For the text-containing cell, return its midpoint in [X, Y] coordinate format. 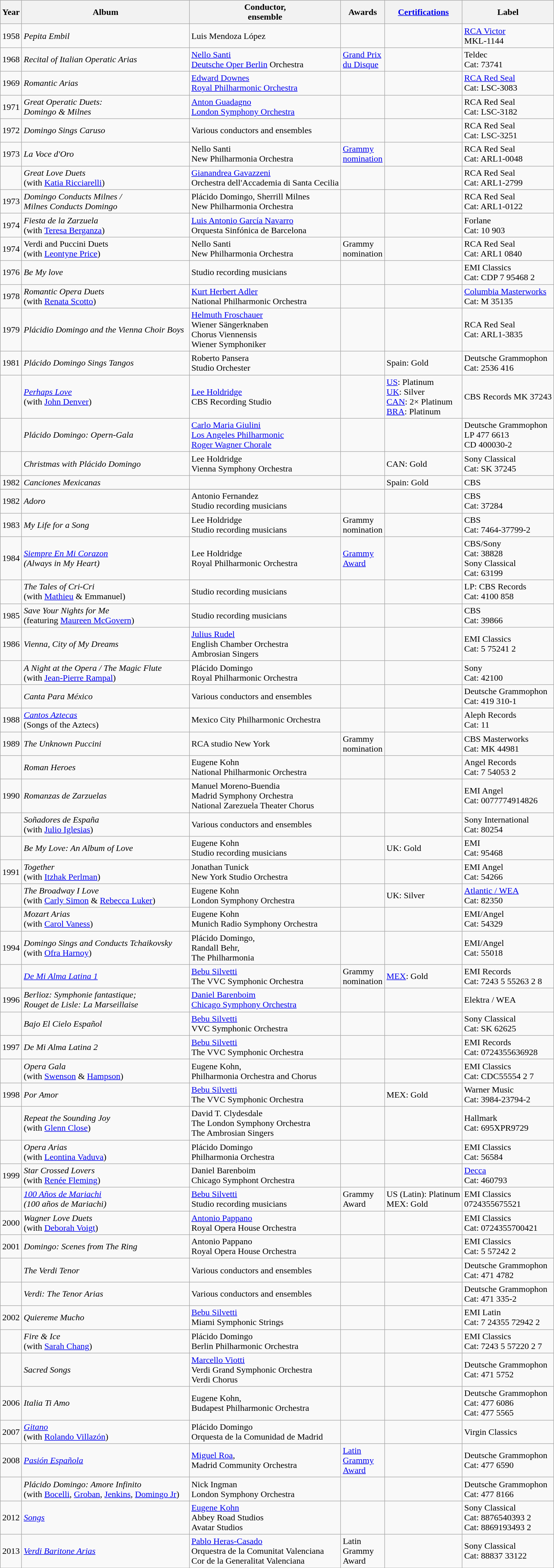
SonyCat: 42100 [508, 672]
2006 [11, 1403]
Sacred Songs [105, 1370]
Deutsche GrammophonCat: 471 5752 [508, 1370]
Mexico City Philharmonic Orchestra [265, 720]
La Voce d'Oro [105, 154]
CBS MasterworksCat: MK 44981 [508, 744]
Nick IngmanLondon Symphony Orchestra [265, 1489]
Roman Heroes [105, 768]
Repeat the Sounding Joy(with Glenn Close) [105, 1123]
Plácido Domingo,Randall Behr,The Philharmonia [265, 948]
Deutsche GrammophonCat: 2536 416 [508, 363]
CBS [508, 482]
Gitano(with Rolando Villazón) [105, 1432]
Bebu SilvettiStudio recording musicians [265, 1199]
Carlo Maria GiuliniLos Angeles PhilharmonicRoger Wagner Chorale [265, 435]
Domingo Sings and Conducts Tchaikovsky(with Ofra Harnoy) [105, 948]
Verdi and Puccini Duets(with Leontyne Price) [105, 249]
EMI ClassicsCat: 5 75241 2 [508, 644]
Plácido DomingoOrquesta de la Comunidad de Madrid [265, 1432]
EMI ClassicsCat: 56584 [508, 1152]
Plácido Domingo: Opern-Gala [105, 435]
1986 [11, 644]
The Unknown Puccini [105, 744]
UK: Silver [423, 896]
Plácido DomingoRoyal Philharmonic Orchestra [265, 672]
Domingo: Scenes from The Ring [105, 1246]
Conductor,ensemble [265, 12]
Sony InternationalCat: 80254 [508, 824]
Berlioz: Symphonie fantastique;Rouget de Lisle: La Marseillaise [105, 1000]
Warner MusicCat: 3984-23794-2 [508, 1094]
Deutsche GrammophonCat: 477 8166 [508, 1489]
David T. ClydesdaleThe London Symphony OrchestraThe Ambrosian Singers [265, 1123]
Edward DownesRoyal Philharmonic Orchestra [265, 83]
1971 [11, 107]
A Night at the Opera / The Magic Flute(with Jean-Pierre Rampal) [105, 672]
Eugene KohnMunich Radio Symphony Orchestra [265, 919]
Verdi Baritone Arias [105, 1551]
Plácido Domingo: Amore Infinito(with Bocelli, Groban, Jenkins, Domingo Jr) [105, 1489]
LP: CBS RecordsCat: 4100 858 [508, 592]
Anton GuadagnoLondon Symphony Orchestra [265, 107]
Label [508, 12]
Bebu SilvettiVVC Symphonic Orchestra [265, 1024]
2012 [11, 1517]
Gianandrea GavazzeniOrchestra dell'Accademia di Santa Cecilia [265, 178]
Nello SantiDeutsche Oper Berlin Orchestra [265, 60]
EMI RecordsCat: 7243 5 55263 2 8 [508, 976]
Siempre En Mi Corazon(Always in My Heart) [105, 558]
Romantic Opera Duets(with Renata Scotto) [105, 296]
Save Your Nights for Me(featuring Maureen McGovern) [105, 616]
Angel RecordsCat: 7 54053 2 [508, 768]
Year [11, 12]
De Mi Alma Latina 1 [105, 976]
EMI ClassicsCat: 0724355700421 [508, 1223]
Fiesta de la Zarzuela(with Teresa Berganza) [105, 225]
Romanzas de Zarzuelas [105, 796]
CBS Records MK 37243 [508, 397]
Pepita Embil [105, 36]
Sony ClassicalCat: 88837 33122 [508, 1551]
Julius RudelEnglish Chamber OrchestraAmbrosian Singers [265, 644]
The Broadway I Love(with Carly Simon & Rebecca Luker) [105, 896]
EMI ClassicsCat: CDP 7 95468 2 [508, 272]
Atlantic / WEACat: 82350 [508, 896]
Songs [105, 1517]
Aleph RecordsCat: 11 [508, 720]
RCA Red SealCat: LSC-3182 [508, 107]
Deutsche GrammophonCat: 471 4782 [508, 1270]
Christmas with Plácido Domingo [105, 463]
The Tales of Cri-Cri(with Mathieu & Emmanuel) [105, 592]
RCA studio New York [265, 744]
EMI ClassicsCat: CDC55554 2 7 [508, 1071]
1979 [11, 330]
Great Operatic Duets:Domingo & Milnes [105, 107]
HallmarkCat: 695XPR9729 [508, 1123]
Deutsche GrammophonCat: 419 310-1 [508, 696]
2013 [11, 1551]
EMI ClassicsCat: 7243 5 57220 2 7 [508, 1341]
EMI AngelCat: 54266 [508, 872]
EMI LatinCat: 7 24355 72942 2 [508, 1318]
Eugene KohnAbbey Road StudiosAvatar Studios [265, 1517]
UK: Gold [423, 848]
Cantos Aztecas(Songs of the Aztecs) [105, 720]
Canta Para México [105, 696]
RCA Red SealCat: LSC-3083 [508, 83]
ForlaneCat: 10 903 [508, 225]
Together(with Itzhak Perlman) [105, 872]
Daniel BarenboimChicago Symphont Orchestra [265, 1176]
1988 [11, 720]
1999 [11, 1176]
Lee HoldridgeStudio recording musicians [265, 525]
TeldecCat: 73741 [508, 60]
Virgin Classics [508, 1432]
Vienna, City of My Dreams [105, 644]
Pasión Española [105, 1460]
Roberto PanseraStudio Orchester [265, 363]
De Mi Alma Latina 2 [105, 1047]
Helmuth FroschauerWiener SängerknabenChorus ViennensisWiener Symphoniker [265, 330]
Album [105, 12]
Eugene KohnStudio recording musicians [265, 848]
Luis Antonio García NavarroOrquesta Sinfónica de Barcelona [265, 225]
2002 [11, 1318]
Verdi: The Tenor Arias [105, 1294]
CBSCat: 39866 [508, 616]
Deutsche GrammophonCat: 477 6590 [508, 1460]
Wagner Love Duets(with Deborah Voigt) [105, 1223]
EMICat: 95468 [508, 848]
Pablo Heras-CasadoOrquestra de la Comunitat ValencianaCor de la Generalitat Valenciana [265, 1551]
1985 [11, 616]
1996 [11, 1000]
Bajo El Cielo Español [105, 1024]
Awards [362, 12]
Quiereme Mucho [105, 1318]
2008 [11, 1460]
Deutsche GrammophonLP 477 6613CD 400030-2 [508, 435]
EMI/AngelCat: 55018 [508, 948]
1983 [11, 525]
1976 [11, 272]
Soñadores de España(with Julio Iglesias) [105, 824]
RCA Red SealCat: ARL1-0122 [508, 202]
CBSCat: 7464-37799-2 [508, 525]
Canciones Mexicanas [105, 482]
1972 [11, 130]
Sony ClassicalCat: 8876540393 2Cat: 8869193493 2 [508, 1517]
Plácido DomingoBerlin Philharmonic Orchestra [265, 1341]
Jonathan TunickNew York Studio Orchestra [265, 872]
My Life for a Song [105, 525]
CBS/SonyCat: 38828Sony ClassicalCat: 63199 [508, 558]
Grand Prixdu Disque [362, 60]
1978 [11, 296]
1991 [11, 872]
Bebu SilvettiMiami Symphonic Strings [265, 1318]
1989 [11, 744]
Por Amor [105, 1094]
Elektra / WEA [508, 1000]
1958 [11, 36]
Plácidio Domingo and the Vienna Choir Boys [105, 330]
1990 [11, 796]
Deutsche GrammophonCat: 477 6086Cat: 477 5565 [508, 1403]
1998 [11, 1094]
1997 [11, 1047]
Great Love Duets(with Katia Ricciarelli) [105, 178]
Star Crossed Lovers(with Renée Fleming) [105, 1176]
CBSCat: 37284 [508, 501]
EMI/AngelCat: 54329 [508, 919]
DeccaCat: 460793 [508, 1176]
Plácido Domingo Sings Tangos [105, 363]
Eugene Kohn,Budapest Philharmonic Orchestra [265, 1403]
Luis Mendoza López [265, 36]
Marcello ViottiVerdi Grand Symphonic OrchestraVerdi Chorus [265, 1370]
Sony ClassicalCat: SK 37245 [508, 463]
Italia Ti Amo [105, 1403]
Sony ClassicalCat: SK 62625 [508, 1024]
1981 [11, 363]
Perhaps Love(with John Denver) [105, 397]
Eugene Kohn,Philharmonia Orchestra and Chorus [265, 1071]
EMI AngelCat: 0077774914826 [508, 796]
Eugene KohnNational Philharmonic Orchestra [265, 768]
Eugene KohnLondon Symphony Orchestra [265, 896]
Antonio FernandezStudio recording musicians [265, 501]
RCA Red SealCat: ARL1-3835 [508, 330]
Lee HoldridgeRoyal Philharmonic Orchestra [265, 558]
Lee HoldridgeCBS Recording Studio [265, 397]
The Verdi Tenor [105, 1270]
US (Latin): PlatinumMEX: Gold [423, 1199]
Opera Gala(with Swenson & Hampson) [105, 1071]
2007 [11, 1432]
Domingo Conducts Milnes /Milnes Conducts Domingo [105, 202]
100 Años de Mariachi(100 años de Mariachi) [105, 1199]
Miguel Roa,Madrid Community Orchestra [265, 1460]
CAN: Gold [423, 463]
Romantic Arias [105, 83]
Domingo Sings Caruso [105, 130]
Certifications [423, 12]
2000 [11, 1223]
Mozart Arias(with Carol Vaness) [105, 919]
1968 [11, 60]
EMI Classics0724355675521 [508, 1199]
2001 [11, 1246]
RCA Red SealCat: ARL1-0048 [508, 154]
Be My Love: An Album of Love [105, 848]
Adoro [105, 501]
Lee HoldridgeVienna Symphony Orchestra [265, 463]
Manuel Moreno-BuendiaMadrid Symphony OrchestraNational Zarezuela Theater Chorus [265, 796]
RCA Red SealCat: ARL1 0840 [508, 249]
Plácido DomingoPhilharmonia Orchestra [265, 1152]
Plácido Domingo, Sherrill MilnesNew Philharmonia Orchestra [265, 202]
US: PlatinumUK: SilverCAN: 2× PlatinumBRA: Platinum [423, 397]
RCA Red SealCat: ARL1-2799 [508, 178]
Deutsche GrammophonCat: 471 335-2 [508, 1294]
Opera Arias(with Leontina Vaduva) [105, 1152]
Kurt Herbert AdlerNational Philharmonic Orchestra [265, 296]
RCA Victor MKL-1144 [508, 36]
Recital of Italian Operatic Arias [105, 60]
EMI RecordsCat: 0724355636928 [508, 1047]
1984 [11, 558]
1994 [11, 948]
Fire & Ice(with Sarah Chang) [105, 1341]
EMI ClassicsCat: 5 57242 2 [508, 1246]
1969 [11, 83]
Columbia MasterworksCat: M 35135 [508, 296]
RCA Red SealCat: LSC-3251 [508, 130]
Daniel BarenboimChicago Symphony Orchestra [265, 1000]
Be My love [105, 272]
